Locate the cell with the specified text and output its (X, Y) center coordinate. 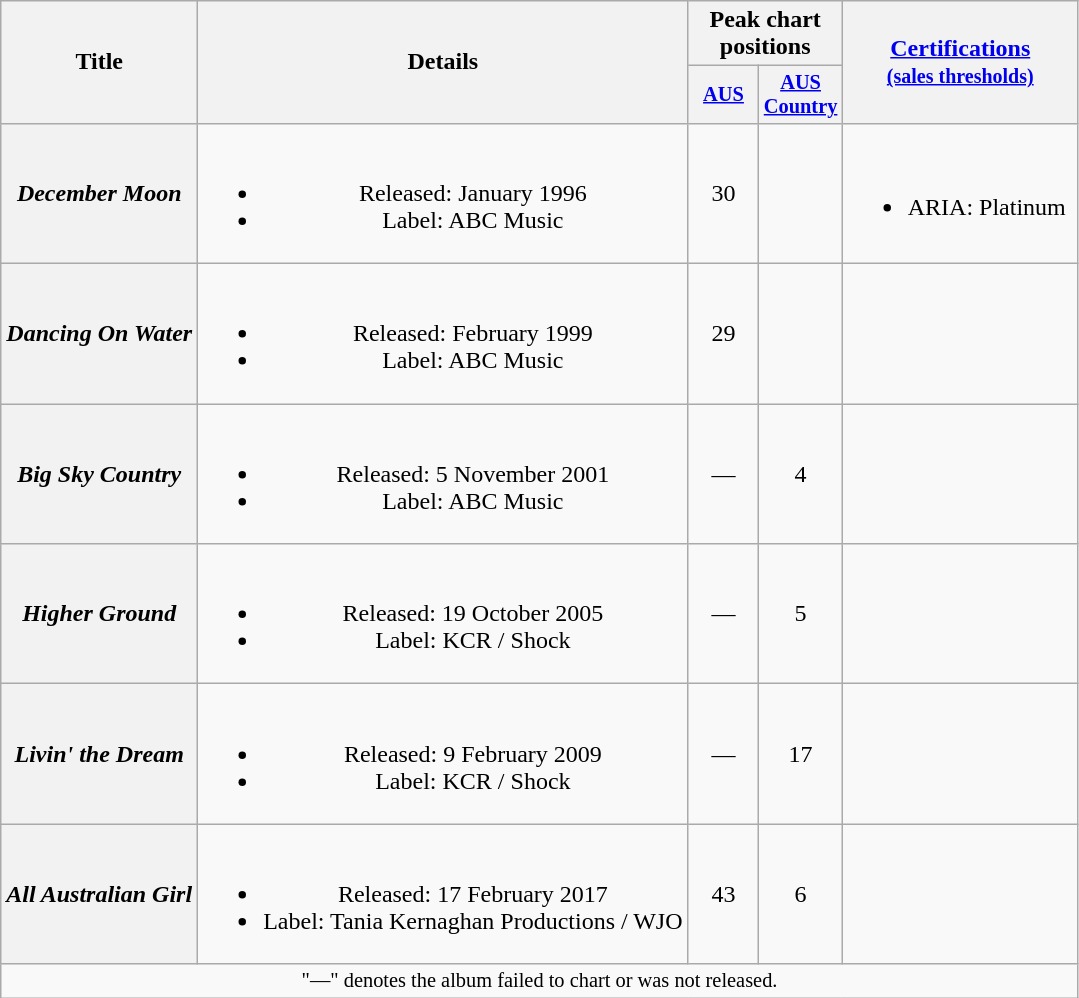
Certifications(sales thresholds) (960, 62)
"—" denotes the album failed to chart or was not released. (540, 981)
5 (800, 614)
Details (443, 62)
Higher Ground (100, 614)
ARIA: Platinum (960, 193)
4 (800, 474)
6 (800, 894)
29 (724, 334)
Released: 9 February 2009Label: KCR / Shock (443, 754)
17 (800, 754)
Released: January 1996Label: ABC Music (443, 193)
Livin' the Dream (100, 754)
43 (724, 894)
Title (100, 62)
30 (724, 193)
Released: 17 February 2017Label: Tania Kernaghan Productions / WJO (443, 894)
AUSCountry (800, 95)
Dancing On Water (100, 334)
Released: 5 November 2001Label: ABC Music (443, 474)
Peak chart positions (765, 34)
All Australian Girl (100, 894)
Released: February 1999Label: ABC Music (443, 334)
Big Sky Country (100, 474)
Released: 19 October 2005Label: KCR / Shock (443, 614)
AUS (724, 95)
December Moon (100, 193)
